Return (X, Y) of the center of cell containing provided text 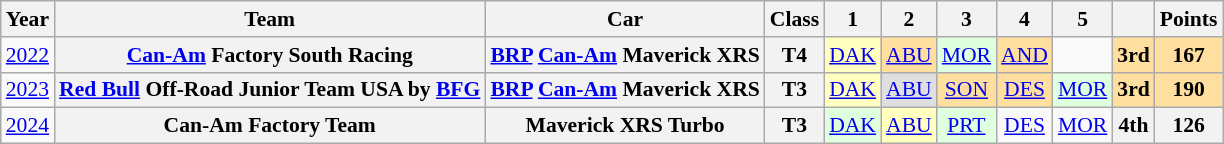
Can-Am Factory Team (270, 126)
Red Bull Off-Road Junior Team USA by BFG (270, 90)
4th (1134, 126)
126 (1189, 126)
2024 (28, 126)
Class (794, 19)
Maverick XRS Turbo (624, 126)
3 (966, 19)
167 (1189, 55)
SON (966, 90)
1 (852, 19)
Year (28, 19)
Car (624, 19)
PRT (966, 126)
5 (1082, 19)
T4 (794, 55)
AND (1024, 55)
Team (270, 19)
2022 (28, 55)
Points (1189, 19)
4 (1024, 19)
2023 (28, 90)
Can-Am Factory South Racing (270, 55)
190 (1189, 90)
2 (909, 19)
